From the cell containing the given text, extract its center point as (x, y) coordinate. 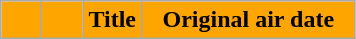
Title (112, 20)
Original air date (248, 20)
